Capture the cell that displays the provided text and extract its (X, Y) central coordinate. 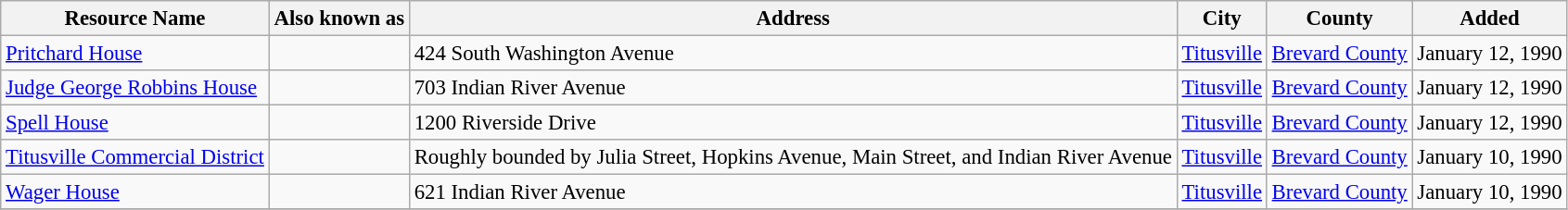
424 South Washington Avenue (793, 54)
Address (793, 19)
City (1222, 19)
Pritchard House (135, 54)
Roughly bounded by Julia Street, Hopkins Avenue, Main Street, and Indian River Avenue (793, 157)
Spell House (135, 123)
1200 Riverside Drive (793, 123)
County (1339, 19)
Also known as (339, 19)
Judge George Robbins House (135, 88)
Resource Name (135, 19)
703 Indian River Avenue (793, 88)
Added (1489, 19)
Wager House (135, 192)
621 Indian River Avenue (793, 192)
Titusville Commercial District (135, 157)
